Provide the (x, y) coordinate of the cell's center where the given text is located.  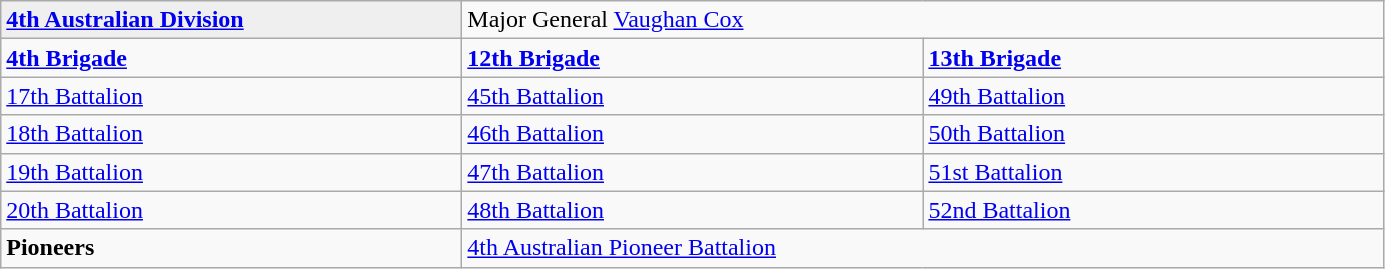
Pioneers (232, 248)
13th Brigade (1154, 58)
50th Battalion (1154, 134)
51st Battalion (1154, 172)
49th Battalion (1154, 96)
12th Brigade (692, 58)
4th Brigade (232, 58)
46th Battalion (692, 134)
45th Battalion (692, 96)
18th Battalion (232, 134)
4th Australian Pioneer Battalion (923, 248)
Major General Vaughan Cox (923, 20)
17th Battalion (232, 96)
48th Battalion (692, 210)
20th Battalion (232, 210)
19th Battalion (232, 172)
47th Battalion (692, 172)
52nd Battalion (1154, 210)
4th Australian Division (232, 20)
